Search for the cell housing the specified text and yield its [X, Y] center coordinate. 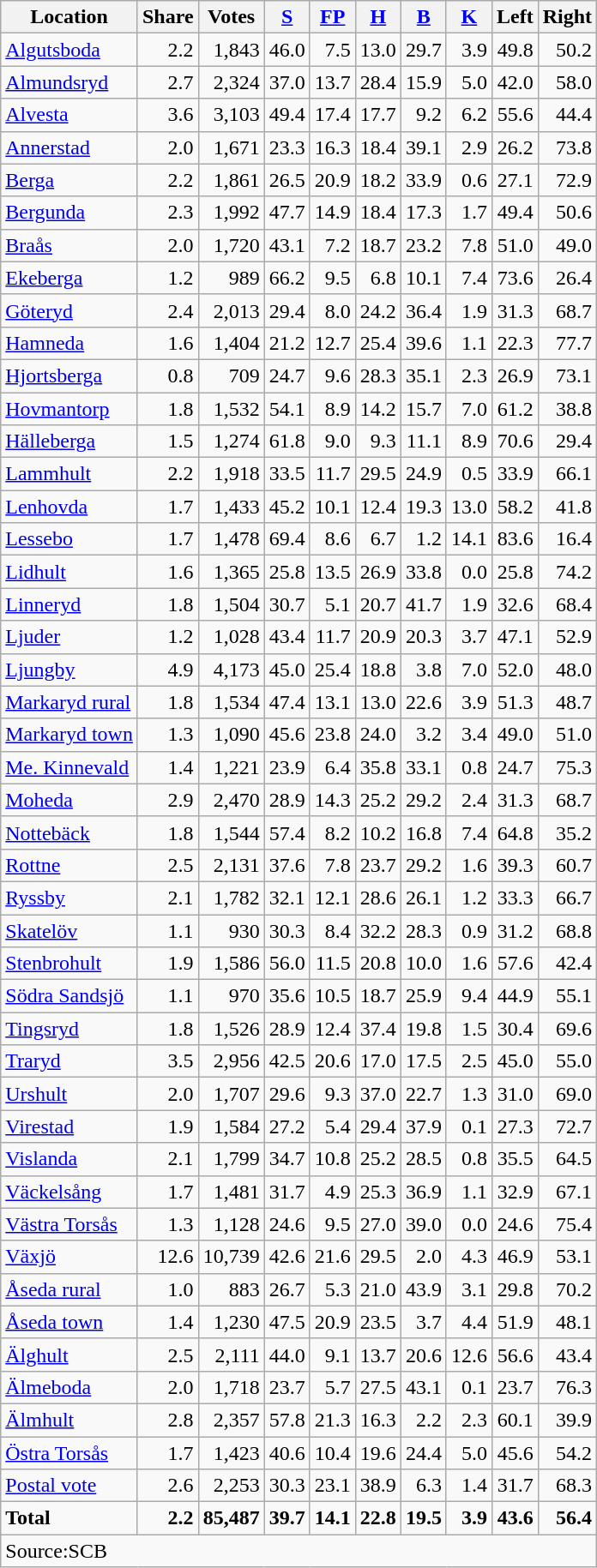
930 [232, 930]
Nottebäck [69, 832]
30.7 [286, 604]
44.9 [515, 996]
20.3 [424, 637]
3.5 [168, 1061]
30.4 [515, 1029]
19.8 [424, 1029]
1,221 [232, 767]
8.0 [333, 310]
Moheda [69, 800]
13.5 [333, 572]
4.4 [468, 1322]
Markaryd town [69, 735]
35.6 [286, 996]
83.6 [515, 539]
29.6 [286, 1094]
15.9 [424, 82]
51.9 [515, 1322]
33.3 [515, 898]
Tingsryd [69, 1029]
Åseda town [69, 1322]
57.6 [515, 964]
48.1 [567, 1322]
6.2 [468, 115]
29.8 [515, 1289]
989 [232, 278]
36.4 [424, 310]
35.5 [515, 1159]
73.8 [567, 147]
33.8 [424, 572]
17.3 [424, 213]
68.4 [567, 604]
47.7 [286, 213]
67.1 [567, 1192]
Annerstad [69, 147]
23.8 [333, 735]
54.1 [286, 409]
2,956 [232, 1061]
27.1 [515, 180]
3.2 [424, 735]
66.1 [567, 474]
B [424, 17]
Source:SCB [298, 1551]
44.0 [286, 1355]
4.3 [468, 1257]
48.7 [567, 702]
Vislanda [69, 1159]
23.3 [286, 147]
H [377, 17]
21.3 [333, 1420]
53.1 [567, 1257]
42.6 [286, 1257]
K [468, 17]
16.8 [424, 832]
50.6 [567, 213]
47.4 [286, 702]
46.9 [515, 1257]
Väckelsång [69, 1192]
24.9 [424, 474]
49.8 [515, 50]
39.1 [424, 147]
22.7 [424, 1094]
75.3 [567, 767]
Älmhult [69, 1420]
23.5 [377, 1322]
26.2 [515, 147]
12.7 [333, 343]
23.2 [424, 245]
48.0 [567, 670]
Me. Kinnevald [69, 767]
1,504 [232, 604]
20.8 [377, 964]
58.0 [567, 82]
7.5 [333, 50]
11.1 [424, 442]
31.0 [515, 1094]
28.5 [424, 1159]
1,918 [232, 474]
28.6 [377, 898]
Göteryd [69, 310]
35.1 [424, 375]
Location [69, 17]
11.5 [333, 964]
61.2 [515, 409]
1,534 [232, 702]
Right [567, 17]
69.6 [567, 1029]
75.4 [567, 1224]
70.6 [515, 442]
41.8 [567, 507]
Hälleberga [69, 442]
Total [69, 1518]
Votes [232, 17]
70.2 [567, 1289]
52.0 [515, 670]
7.2 [333, 245]
36.9 [424, 1192]
23.9 [286, 767]
25.9 [424, 996]
Lessebo [69, 539]
8.4 [333, 930]
Urshult [69, 1094]
Stenbrohult [69, 964]
13.1 [333, 702]
9.2 [424, 115]
Share [168, 17]
Östra Torsås [69, 1453]
39.0 [424, 1224]
9.0 [333, 442]
19.6 [377, 1453]
Lenhovda [69, 507]
4,173 [232, 670]
1,671 [232, 147]
3.6 [168, 115]
52.9 [567, 637]
74.2 [567, 572]
28.4 [377, 82]
2,131 [232, 865]
46.0 [286, 50]
2,013 [232, 310]
10.4 [333, 1453]
21.0 [377, 1289]
Postal vote [69, 1486]
1,423 [232, 1453]
68.8 [567, 930]
970 [232, 996]
66.7 [567, 898]
33.5 [286, 474]
25.3 [377, 1192]
Braås [69, 245]
Traryd [69, 1061]
41.7 [424, 604]
2.6 [168, 1486]
22.8 [377, 1518]
26.7 [286, 1289]
Älmeboda [69, 1387]
1,526 [232, 1029]
1,584 [232, 1126]
44.4 [567, 115]
56.0 [286, 964]
55.0 [567, 1061]
Almundsryd [69, 82]
60.1 [515, 1420]
1,478 [232, 539]
72.7 [567, 1126]
73.6 [515, 278]
0.9 [468, 930]
40.6 [286, 1453]
10.5 [333, 996]
2.7 [168, 82]
37.9 [424, 1126]
Åseda rural [69, 1289]
21.2 [286, 343]
1,707 [232, 1094]
21.6 [333, 1257]
Hamneda [69, 343]
5.4 [333, 1126]
Virestad [69, 1126]
55.6 [515, 115]
56.6 [515, 1355]
32.1 [286, 898]
6.7 [377, 539]
0.5 [468, 474]
5.1 [333, 604]
Algutsboda [69, 50]
6.3 [424, 1486]
1,782 [232, 898]
22.3 [515, 343]
55.1 [567, 996]
0.6 [468, 180]
Berga [69, 180]
6.4 [333, 767]
19.3 [424, 507]
8.2 [333, 832]
61.8 [286, 442]
57.4 [286, 832]
26.5 [286, 180]
1,090 [232, 735]
3.4 [468, 735]
2.8 [168, 1420]
9.4 [468, 996]
1,230 [232, 1322]
14.9 [333, 213]
43.9 [424, 1289]
66.2 [286, 278]
45.2 [286, 507]
1,404 [232, 343]
8.6 [333, 539]
17.0 [377, 1061]
47.1 [515, 637]
Lammhult [69, 474]
39.7 [286, 1518]
1,544 [232, 832]
1,028 [232, 637]
Skatelöv [69, 930]
69.0 [567, 1094]
38.8 [567, 409]
31.2 [515, 930]
14.3 [333, 800]
6.8 [377, 278]
10.8 [333, 1159]
37.4 [377, 1029]
39.3 [515, 865]
10.0 [424, 964]
16.4 [567, 539]
1,433 [232, 507]
17.5 [424, 1061]
1,843 [232, 50]
Södra Sandsjö [69, 996]
Ljuder [69, 637]
Västra Torsås [69, 1224]
18.8 [377, 670]
5.3 [333, 1289]
2,111 [232, 1355]
39.6 [424, 343]
37.6 [286, 865]
77.7 [567, 343]
Ekeberga [69, 278]
33.1 [424, 767]
42.4 [567, 964]
32.6 [515, 604]
S [286, 17]
15.7 [424, 409]
Ljungby [69, 670]
20.7 [377, 604]
12.1 [333, 898]
Markaryd rural [69, 702]
60.7 [567, 865]
38.9 [377, 1486]
42.0 [515, 82]
35.2 [567, 832]
64.5 [567, 1159]
18.2 [377, 180]
24.0 [377, 735]
2,324 [232, 82]
27.3 [515, 1126]
27.5 [377, 1387]
54.2 [567, 1453]
883 [232, 1289]
24.4 [424, 1453]
42.5 [286, 1061]
FP [333, 17]
85,487 [232, 1518]
1,128 [232, 1224]
69.4 [286, 539]
1,861 [232, 180]
34.7 [286, 1159]
2,357 [232, 1420]
2,253 [232, 1486]
1,992 [232, 213]
709 [232, 375]
32.2 [377, 930]
32.9 [515, 1192]
26.4 [567, 278]
1,365 [232, 572]
9.6 [333, 375]
51.3 [515, 702]
Rottne [69, 865]
2,470 [232, 800]
Lidhult [69, 572]
10.2 [377, 832]
5.7 [333, 1387]
68.3 [567, 1486]
43.6 [515, 1518]
73.1 [567, 375]
56.4 [567, 1518]
Alvesta [69, 115]
3.1 [468, 1289]
57.8 [286, 1420]
9.1 [333, 1355]
47.5 [286, 1322]
23.1 [333, 1486]
3.8 [424, 670]
64.8 [515, 832]
17.4 [333, 115]
76.3 [567, 1387]
35.8 [377, 767]
24.2 [377, 310]
1,799 [232, 1159]
22.6 [424, 702]
27.0 [377, 1224]
1,586 [232, 964]
Linneryd [69, 604]
Ryssby [69, 898]
Left [515, 17]
50.2 [567, 50]
1,481 [232, 1192]
26.1 [424, 898]
Älghult [69, 1355]
1,274 [232, 442]
10,739 [232, 1257]
Bergunda [69, 213]
1,720 [232, 245]
Växjö [69, 1257]
39.9 [567, 1420]
1.0 [168, 1289]
3,103 [232, 115]
19.5 [424, 1518]
Hjortsberga [69, 375]
27.2 [286, 1126]
72.9 [567, 180]
58.2 [515, 507]
Hovmantorp [69, 409]
29.7 [424, 50]
1,718 [232, 1387]
1,532 [232, 409]
14.2 [377, 409]
17.7 [377, 115]
